Capture the cell that displays the provided text and extract its (x, y) central coordinate. 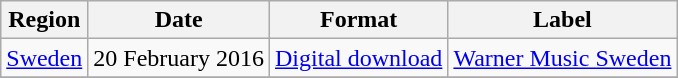
Format (359, 20)
Warner Music Sweden (562, 58)
Sweden (44, 58)
20 February 2016 (179, 58)
Digital download (359, 58)
Label (562, 20)
Region (44, 20)
Date (179, 20)
